From the cell containing the given text, extract its center point as [x, y] coordinate. 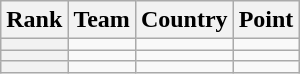
Rank [34, 20]
Point [266, 20]
Country [184, 20]
Team [102, 20]
